Capture the cell that displays the provided text and extract its [X, Y] central coordinate. 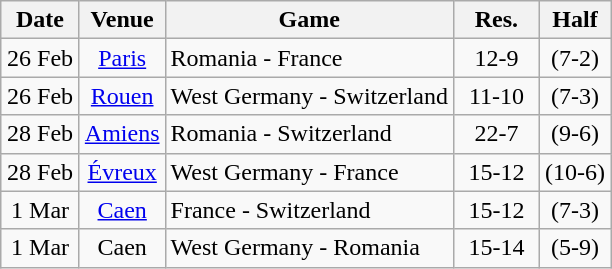
West Germany - France [309, 172]
France - Switzerland [309, 210]
Romania - Switzerland [309, 134]
(5-9) [574, 248]
(10-6) [574, 172]
11-10 [496, 96]
Rouen [122, 96]
Évreux [122, 172]
Venue [122, 20]
Half [574, 20]
22-7 [496, 134]
(9-6) [574, 134]
Game [309, 20]
Res. [496, 20]
Romania - France [309, 58]
Amiens [122, 134]
12-9 [496, 58]
West Germany - Switzerland [309, 96]
15-14 [496, 248]
(7-2) [574, 58]
Date [40, 20]
West Germany - Romania [309, 248]
Paris [122, 58]
